Capture the cell that displays the provided text and extract its (x, y) central coordinate. 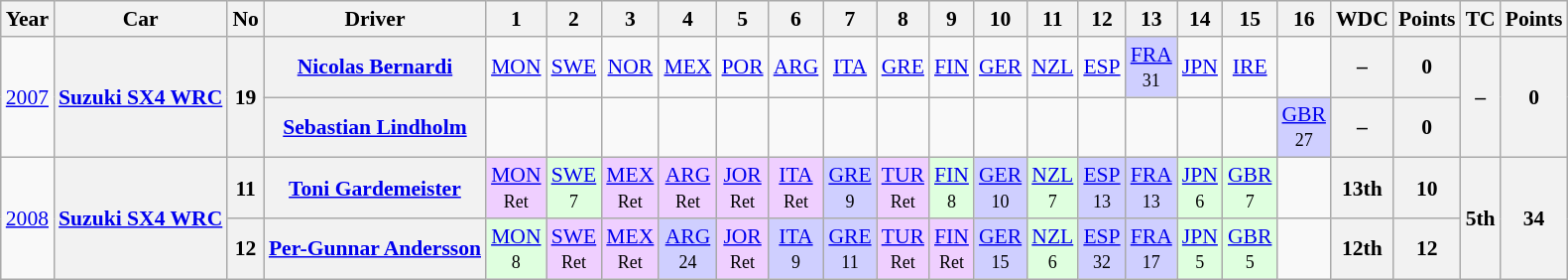
TC (1481, 19)
1 (516, 19)
MEX (687, 68)
NZL7 (1052, 189)
POR (743, 68)
ITA (849, 68)
Car (141, 19)
ARG24 (687, 248)
FIN (952, 68)
Year (28, 19)
GBR27 (1303, 127)
4 (687, 19)
8 (903, 19)
FINRet (952, 248)
FRA31 (1151, 68)
FRA17 (1151, 248)
Toni Gardemeister (375, 189)
9 (952, 19)
FIN8 (952, 189)
GBR7 (1250, 189)
ESP32 (1101, 248)
WDC (1363, 19)
3 (630, 19)
ARG (796, 68)
JPN6 (1200, 189)
2008 (28, 218)
GER (1000, 68)
Nicolas Bernardi (375, 68)
JPN (1200, 68)
13th (1363, 189)
GRE11 (849, 248)
ITARet (796, 189)
SWERet (574, 248)
7 (849, 19)
MONRet (516, 189)
15 (1250, 19)
GRE (903, 68)
GER15 (1000, 248)
Per-Gunnar Andersson (375, 248)
No (246, 19)
5th (1481, 218)
ESP (1101, 68)
13 (1151, 19)
SWE7 (574, 189)
GER10 (1000, 189)
Sebastian Lindholm (375, 127)
34 (1534, 218)
SWE (574, 68)
GBR5 (1250, 248)
NZL6 (1052, 248)
JPN5 (1200, 248)
GRE9 (849, 189)
NZL (1052, 68)
2 (574, 19)
16 (1303, 19)
ITA9 (796, 248)
5 (743, 19)
ARGRet (687, 189)
IRE (1250, 68)
Driver (375, 19)
19 (246, 97)
MON8 (516, 248)
6 (796, 19)
14 (1200, 19)
FRA13 (1151, 189)
2007 (28, 97)
ESP13 (1101, 189)
12th (1363, 248)
MON (516, 68)
NOR (630, 68)
